Scan for the cell matching the given text and deliver its [x, y] coordinate at center. 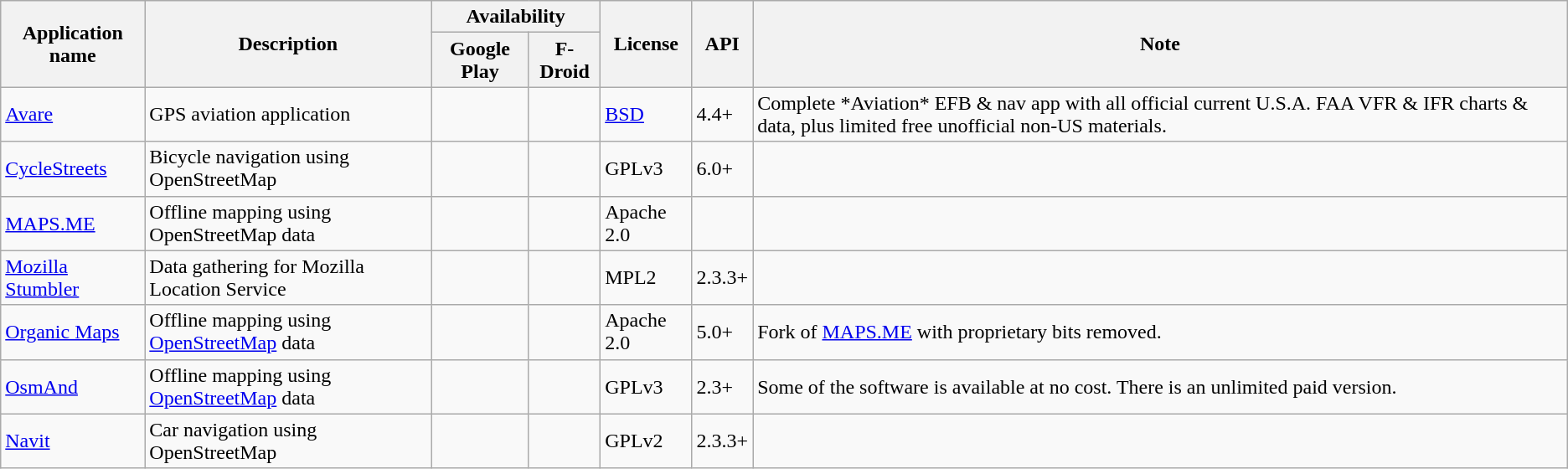
GPS aviation application [288, 114]
License [647, 44]
2.3+ [722, 387]
Availability [516, 17]
API [722, 44]
MPL2 [647, 278]
Car navigation using OpenStreetMap [288, 441]
5.0+ [722, 332]
Google Play [481, 60]
OsmAnd [73, 387]
Note [1161, 44]
Organic Maps [73, 332]
Navit [73, 441]
Bicycle navigation using OpenStreetMap [288, 169]
Avare [73, 114]
Application name [73, 44]
MAPS.ME [73, 223]
GPLv2 [647, 441]
BSD [647, 114]
Data gathering for Mozilla Location Service [288, 278]
4.4+ [722, 114]
Description [288, 44]
CycleStreets [73, 169]
Mozilla Stumbler [73, 278]
F-Droid [565, 60]
6.0+ [722, 169]
Fork of MAPS.ME with proprietary bits removed. [1161, 332]
Some of the software is available at no cost. There is an unlimited paid version. [1161, 387]
Complete *Aviation* EFB & nav app with all official current U.S.A. FAA VFR & IFR charts & data, plus limited free unofficial non-US materials. [1161, 114]
